Detect which cell encompasses the target text, then output its (X, Y) center coordinate. 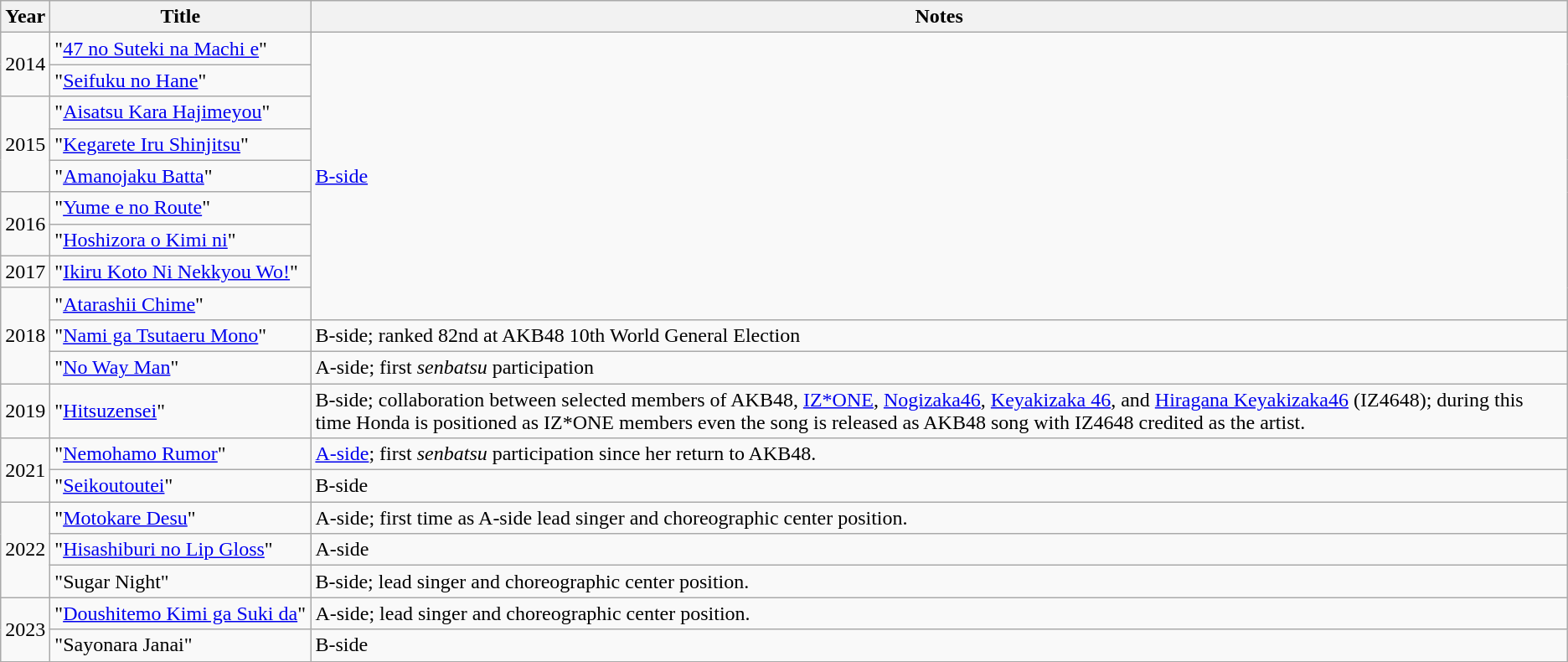
2019 (25, 411)
"Aisatsu Kara Hajimeyou" (181, 112)
2014 (25, 65)
2023 (25, 629)
A-side; lead singer and choreographic center position. (939, 613)
"Atarashii Chime" (181, 303)
"Doushitemo Kimi ga Suki da" (181, 613)
Year (25, 17)
"Yume e no Route" (181, 208)
"Ikiru Koto Ni Nekkyou Wo!" (181, 272)
"Kegarete Iru Shinjitsu" (181, 144)
"Seikoutoutei" (181, 486)
"Nemohamo Rumor" (181, 454)
"Hitsuzensei" (181, 411)
"Nami ga Tsutaeru Mono" (181, 335)
"No Way Man" (181, 367)
Notes (939, 17)
2022 (25, 550)
"Motokare Desu" (181, 518)
A-side (939, 550)
A-side; first time as A-side lead singer and choreographic center position. (939, 518)
2016 (25, 224)
B-side; ranked 82nd at AKB48 10th World General Election (939, 335)
"47 no Suteki na Machi e" (181, 49)
2021 (25, 470)
"Seifuku no Hane" (181, 80)
"Hoshizora o Kimi ni" (181, 240)
2015 (25, 144)
"Hisashiburi no Lip Gloss" (181, 550)
A-side; first senbatsu participation since her return to AKB48. (939, 454)
Title (181, 17)
2017 (25, 272)
"Amanojaku Batta" (181, 176)
"Sayonara Janai" (181, 645)
2018 (25, 335)
B-side; lead singer and choreographic center position. (939, 582)
"Sugar Night" (181, 582)
A-side; first senbatsu participation (939, 367)
